Locate the cell with the specified text and output its (x, y) center coordinate. 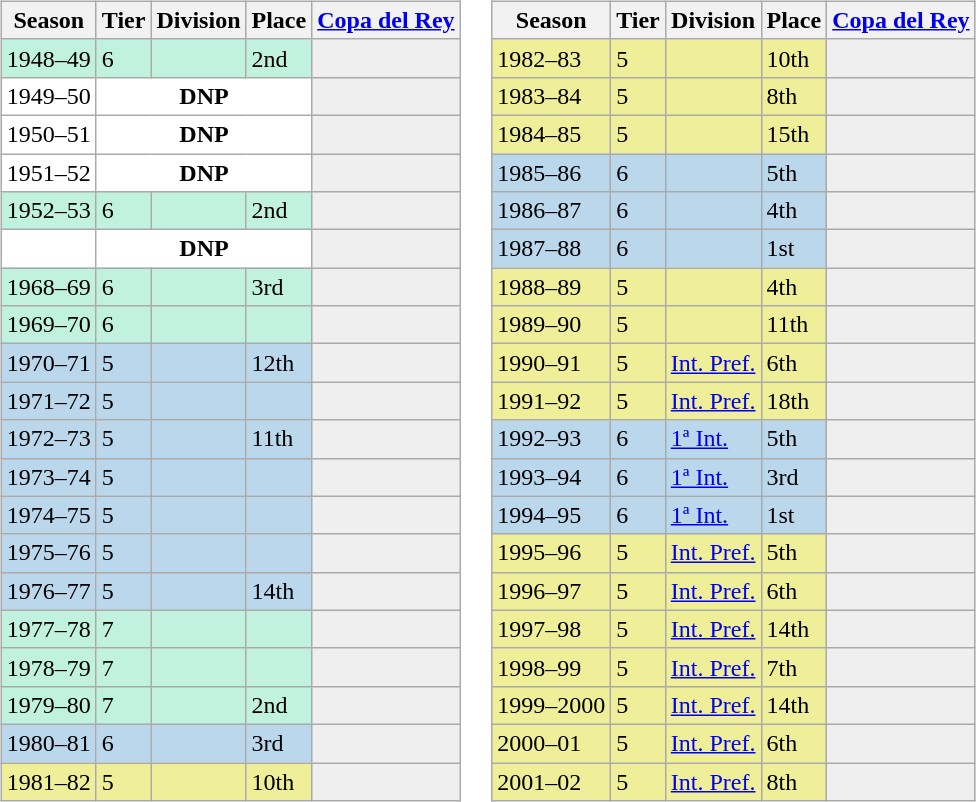
1992–93 (552, 439)
1973–74 (48, 477)
1968–69 (48, 287)
1974–75 (48, 515)
2000–01 (552, 743)
1989–90 (552, 325)
1971–72 (48, 401)
1978–79 (48, 667)
1994–95 (552, 515)
1988–89 (552, 287)
18th (794, 401)
1970–71 (48, 363)
1998–99 (552, 667)
1987–88 (552, 249)
1986–87 (552, 211)
1969–70 (48, 325)
1949–50 (48, 96)
1985–86 (552, 173)
1981–82 (48, 781)
1984–85 (552, 134)
1983–84 (552, 96)
1997–98 (552, 629)
1991–92 (552, 401)
12th (279, 363)
15th (794, 134)
1952–53 (48, 211)
1972–73 (48, 439)
7th (794, 667)
2001–02 (552, 781)
1999–2000 (552, 705)
1976–77 (48, 591)
1995–96 (552, 553)
1982–83 (552, 58)
1975–76 (48, 553)
1948–49 (48, 58)
1990–91 (552, 363)
1950–51 (48, 134)
1993–94 (552, 477)
1979–80 (48, 705)
1996–97 (552, 591)
1980–81 (48, 743)
1951–52 (48, 173)
1977–78 (48, 629)
